Return the (x, y) coordinate for the center point of the cell that contains the specified text.  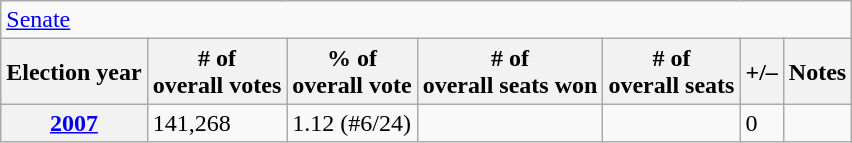
1.12 (#6/24) (352, 123)
% ofoverall vote (352, 72)
2007 (74, 123)
# ofoverall seats won (510, 72)
Election year (74, 72)
+/– (762, 72)
141,268 (217, 123)
0 (762, 123)
# ofoverall seats (672, 72)
# ofoverall votes (217, 72)
Senate (426, 20)
Notes (817, 72)
